Output the (X, Y) coordinate of the center of the cell containing the given text.  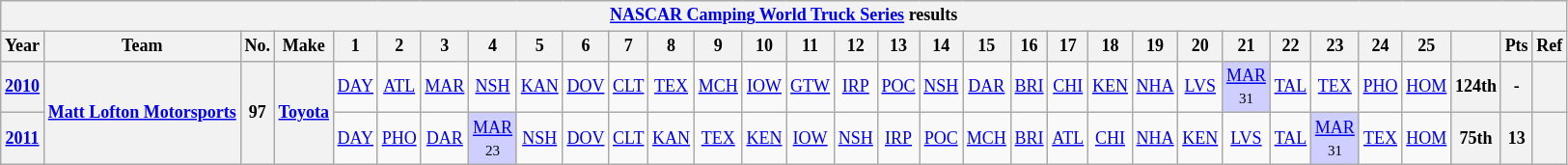
2010 (23, 87)
124th (1476, 87)
11 (811, 46)
NASCAR Camping World Truck Series results (784, 15)
24 (1380, 46)
Ref (1550, 46)
4 (493, 46)
75th (1476, 139)
No. (257, 46)
22 (1290, 46)
3 (445, 46)
- (1517, 87)
Team (142, 46)
25 (1426, 46)
16 (1029, 46)
18 (1111, 46)
5 (539, 46)
8 (672, 46)
1 (355, 46)
GTW (811, 87)
10 (764, 46)
12 (855, 46)
7 (629, 46)
19 (1155, 46)
97 (257, 112)
MAR23 (493, 139)
Make (303, 46)
6 (586, 46)
21 (1247, 46)
23 (1335, 46)
17 (1068, 46)
Pts (1517, 46)
Toyota (303, 112)
9 (718, 46)
2 (399, 46)
2011 (23, 139)
Year (23, 46)
14 (942, 46)
MAR (445, 87)
Matt Lofton Motorsports (142, 112)
20 (1200, 46)
15 (987, 46)
